Extract the [X, Y] coordinate from the center of the cell holding the provided text.  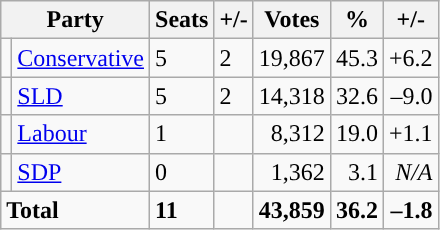
Labour [81, 134]
1 [182, 134]
Conservative [81, 58]
+1.1 [410, 134]
Total [76, 210]
0 [182, 172]
–9.0 [410, 96]
14,318 [292, 96]
3.1 [356, 172]
45.3 [356, 58]
19.0 [356, 134]
+6.2 [410, 58]
19,867 [292, 58]
SLD [81, 96]
32.6 [356, 96]
Party [76, 20]
36.2 [356, 210]
43,859 [292, 210]
11 [182, 210]
SDP [81, 172]
8,312 [292, 134]
Votes [292, 20]
–1.8 [410, 210]
% [356, 20]
N/A [410, 172]
Seats [182, 20]
1,362 [292, 172]
